For the text-containing cell, return its midpoint in (X, Y) coordinate format. 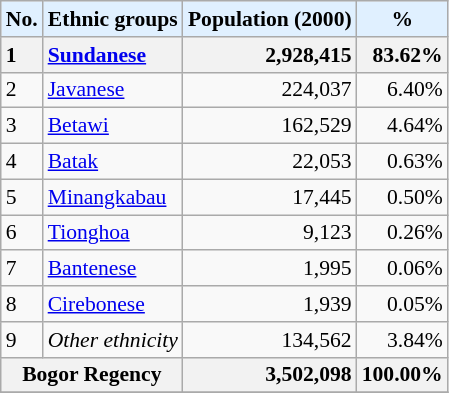
134,562 (270, 340)
0.06% (402, 269)
22,053 (270, 162)
9,123 (270, 233)
0.63% (402, 162)
6 (22, 233)
1 (22, 55)
7 (22, 269)
1,995 (270, 269)
83.62% (402, 55)
4 (22, 162)
162,529 (270, 126)
3.84% (402, 340)
Cirebonese (113, 304)
Tionghoa (113, 233)
Other ethnicity (113, 340)
Sundanese (113, 55)
3 (22, 126)
224,037 (270, 90)
2,928,415 (270, 55)
8 (22, 304)
Batak (113, 162)
Javanese (113, 90)
Bantenese (113, 269)
3,502,098 (270, 375)
100.00% (402, 375)
0.05% (402, 304)
Betawi (113, 126)
Minangkabau (113, 197)
0.26% (402, 233)
5 (22, 197)
1,939 (270, 304)
Bogor Regency (92, 375)
Population (2000) (270, 19)
17,445 (270, 197)
0.50% (402, 197)
Ethnic groups (113, 19)
6.40% (402, 90)
9 (22, 340)
% (402, 19)
2 (22, 90)
No. (22, 19)
4.64% (402, 126)
